Pinpoint the cell where the given text exists, returning its [x, y] midpoint coordinate. 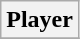
Player [40, 20]
